For the text-containing cell, return its midpoint in [x, y] coordinate format. 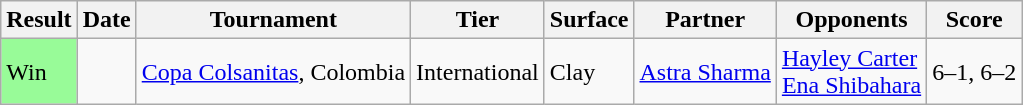
Copa Colsanitas, Colombia [273, 72]
International [478, 72]
Win [39, 72]
Hayley Carter Ena Shibahara [851, 72]
Partner [705, 20]
6–1, 6–2 [974, 72]
Score [974, 20]
Surface [589, 20]
Clay [589, 72]
Tier [478, 20]
Result [39, 20]
Tournament [273, 20]
Astra Sharma [705, 72]
Opponents [851, 20]
Date [106, 20]
